Find where the given text appears and provide that cell's center as (x, y) coordinate. 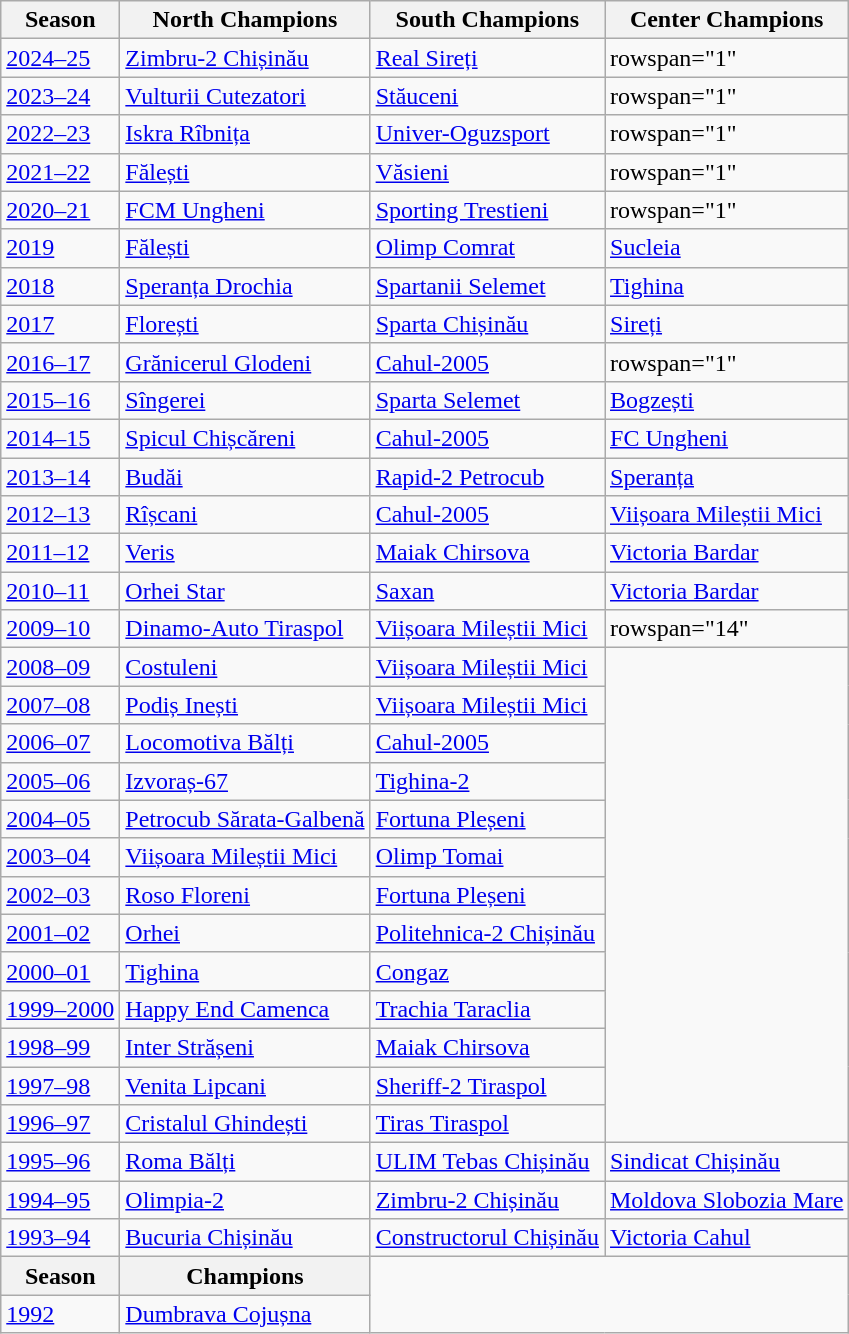
Champions (245, 1276)
Rapid-2 Petrocub (487, 477)
Iskra Rîbnița (245, 134)
Moldova Slobozia Mare (726, 1200)
Bogzești (726, 400)
Center Champions (726, 20)
2020–21 (60, 210)
South Champions (487, 20)
Spicul Chișcăreni (245, 438)
Cristalul Ghindești (245, 1124)
Congaz (487, 971)
2022–23 (60, 134)
Sireți (726, 324)
Inter Strășeni (245, 1047)
1995–96 (60, 1162)
Venita Lipcani (245, 1085)
Sindicat Chișinău (726, 1162)
Speranța (726, 477)
Sîngerei (245, 400)
Vulturii Cutezatori (245, 96)
2015–16 (60, 400)
Izvoraș-67 (245, 781)
2019 (60, 248)
Roma Bălți (245, 1162)
Dinamo-Auto Tiraspol (245, 629)
2000–01 (60, 971)
2006–07 (60, 743)
Saxan (487, 591)
2024–25 (60, 58)
Victoria Cahul (726, 1238)
Tighina-2 (487, 781)
Spartanii Selemet (487, 286)
Olimp Comrat (487, 248)
Speranța Drochia (245, 286)
1999–2000 (60, 1009)
Constructorul Chișinău (487, 1238)
1997–98 (60, 1085)
2016–17 (60, 362)
North Champions (245, 20)
Politehnica-2 Chișinău (487, 933)
2003–04 (60, 857)
Univer-Oguzsport (487, 134)
Trachia Taraclia (487, 1009)
Tiras Tiraspol (487, 1124)
1998–99 (60, 1047)
FCM Ungheni (245, 210)
2009–10 (60, 629)
2004–05 (60, 819)
2001–02 (60, 933)
Orhei (245, 933)
1993–94 (60, 1238)
Rîșcani (245, 515)
Locomotiva Bălți (245, 743)
Florești (245, 324)
1992 (60, 1314)
FC Ungheni (726, 438)
2007–08 (60, 705)
Budăi (245, 477)
2013–14 (60, 477)
Olimpia-2 (245, 1200)
2008–09 (60, 667)
ULIM Tebas Chișinău (487, 1162)
Happy End Camenca (245, 1009)
Orhei Star (245, 591)
Real Sireți (487, 58)
2023–24 (60, 96)
2014–15 (60, 438)
Veris (245, 553)
Sparta Selemet (487, 400)
2017 (60, 324)
Petrocub Sărata-Galbenă (245, 819)
1994–95 (60, 1200)
1996–97 (60, 1124)
Grănicerul Glodeni (245, 362)
Bucuria Chișinău (245, 1238)
2010–11 (60, 591)
rowspan="14" (726, 629)
2018 (60, 286)
Roso Floreni (245, 895)
2005–06 (60, 781)
Dumbrava Cojușna (245, 1314)
Olimp Tomai (487, 857)
Stăuceni (487, 96)
Văsieni (487, 172)
2011–12 (60, 553)
Costuleni (245, 667)
2002–03 (60, 895)
Sporting Trestieni (487, 210)
2021–22 (60, 172)
Sparta Chișinău (487, 324)
Sheriff-2 Tiraspol (487, 1085)
Sucleia (726, 248)
Podiș Inești (245, 705)
2012–13 (60, 515)
